Capture the cell that displays the provided text and extract its (x, y) central coordinate. 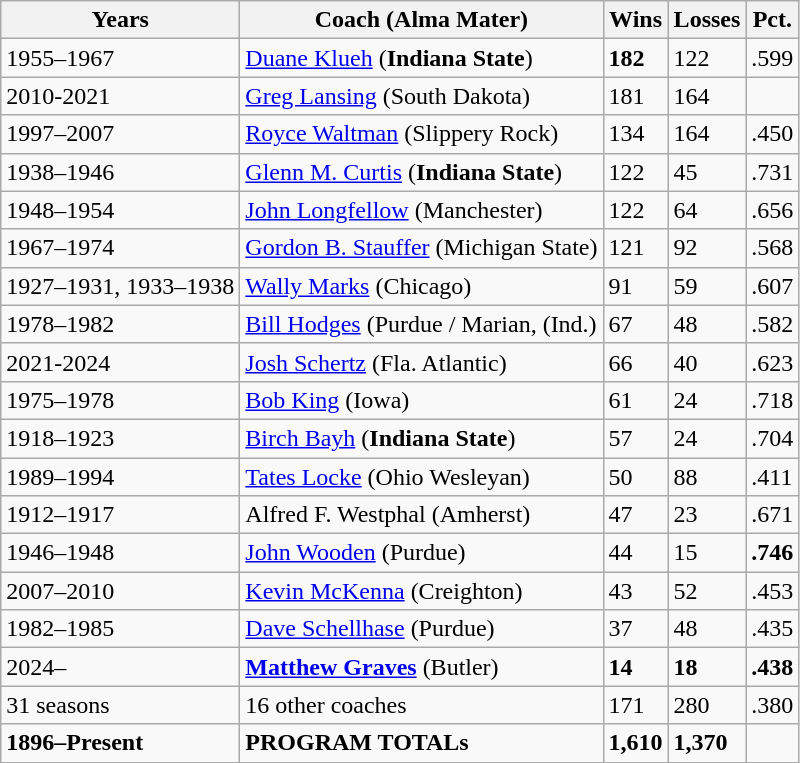
15 (707, 553)
47 (636, 515)
.435 (772, 629)
181 (636, 96)
2024– (120, 667)
121 (636, 248)
Years (120, 20)
Coach (Alma Mater) (422, 20)
2007–2010 (120, 591)
45 (707, 172)
John Wooden (Purdue) (422, 553)
Alfred F. Westphal (Amherst) (422, 515)
Dave Schellhase (Purdue) (422, 629)
1912–1917 (120, 515)
1978–1982 (120, 324)
.599 (772, 58)
.453 (772, 591)
2010-2021 (120, 96)
Matthew Graves (Butler) (422, 667)
18 (707, 667)
.607 (772, 286)
Wally Marks (Chicago) (422, 286)
91 (636, 286)
.411 (772, 477)
66 (636, 362)
Losses (707, 20)
1975–1978 (120, 400)
2021-2024 (120, 362)
.623 (772, 362)
.568 (772, 248)
1955–1967 (120, 58)
182 (636, 58)
Glenn M. Curtis (Indiana State) (422, 172)
1938–1946 (120, 172)
57 (636, 438)
1997–2007 (120, 134)
92 (707, 248)
.582 (772, 324)
Duane Klueh (Indiana State) (422, 58)
37 (636, 629)
43 (636, 591)
64 (707, 210)
44 (636, 553)
40 (707, 362)
1918–1923 (120, 438)
.718 (772, 400)
16 other coaches (422, 705)
.438 (772, 667)
.450 (772, 134)
.731 (772, 172)
.746 (772, 553)
Gordon B. Stauffer (Michigan State) (422, 248)
Bill Hodges (Purdue / Marian, (Ind.) (422, 324)
.656 (772, 210)
.380 (772, 705)
134 (636, 134)
88 (707, 477)
Wins (636, 20)
Pct. (772, 20)
31 seasons (120, 705)
14 (636, 667)
50 (636, 477)
1982–1985 (120, 629)
1,610 (636, 743)
52 (707, 591)
PROGRAM TOTALs (422, 743)
Bob King (Iowa) (422, 400)
23 (707, 515)
1946–1948 (120, 553)
.671 (772, 515)
Kevin McKenna (Creighton) (422, 591)
Greg Lansing (South Dakota) (422, 96)
1989–1994 (120, 477)
1927–1931, 1933–1938 (120, 286)
John Longfellow (Manchester) (422, 210)
1896–Present (120, 743)
Birch Bayh (Indiana State) (422, 438)
Royce Waltman (Slippery Rock) (422, 134)
.704 (772, 438)
1948–1954 (120, 210)
Josh Schertz (Fla. Atlantic) (422, 362)
1,370 (707, 743)
59 (707, 286)
280 (707, 705)
Tates Locke (Ohio Wesleyan) (422, 477)
1967–1974 (120, 248)
171 (636, 705)
61 (636, 400)
67 (636, 324)
